Determine the (x, y) coordinate at the center of the cell enclosing the given text.  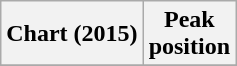
Chart (2015) (72, 34)
Peak position (189, 34)
